Capture the cell that displays the provided text and extract its [X, Y] central coordinate. 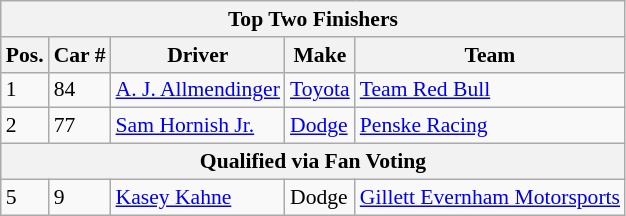
Make [320, 55]
Penske Racing [490, 126]
Team [490, 55]
Top Two Finishers [313, 19]
Team Red Bull [490, 90]
1 [25, 90]
Kasey Kahne [198, 197]
Driver [198, 55]
Gillett Evernham Motorsports [490, 197]
77 [80, 126]
Pos. [25, 55]
Car # [80, 55]
9 [80, 197]
Sam Hornish Jr. [198, 126]
Qualified via Fan Voting [313, 162]
A. J. Allmendinger [198, 90]
Toyota [320, 90]
2 [25, 126]
84 [80, 90]
5 [25, 197]
